Identify which cell holds the provided text, then report its [X, Y] central coordinate. 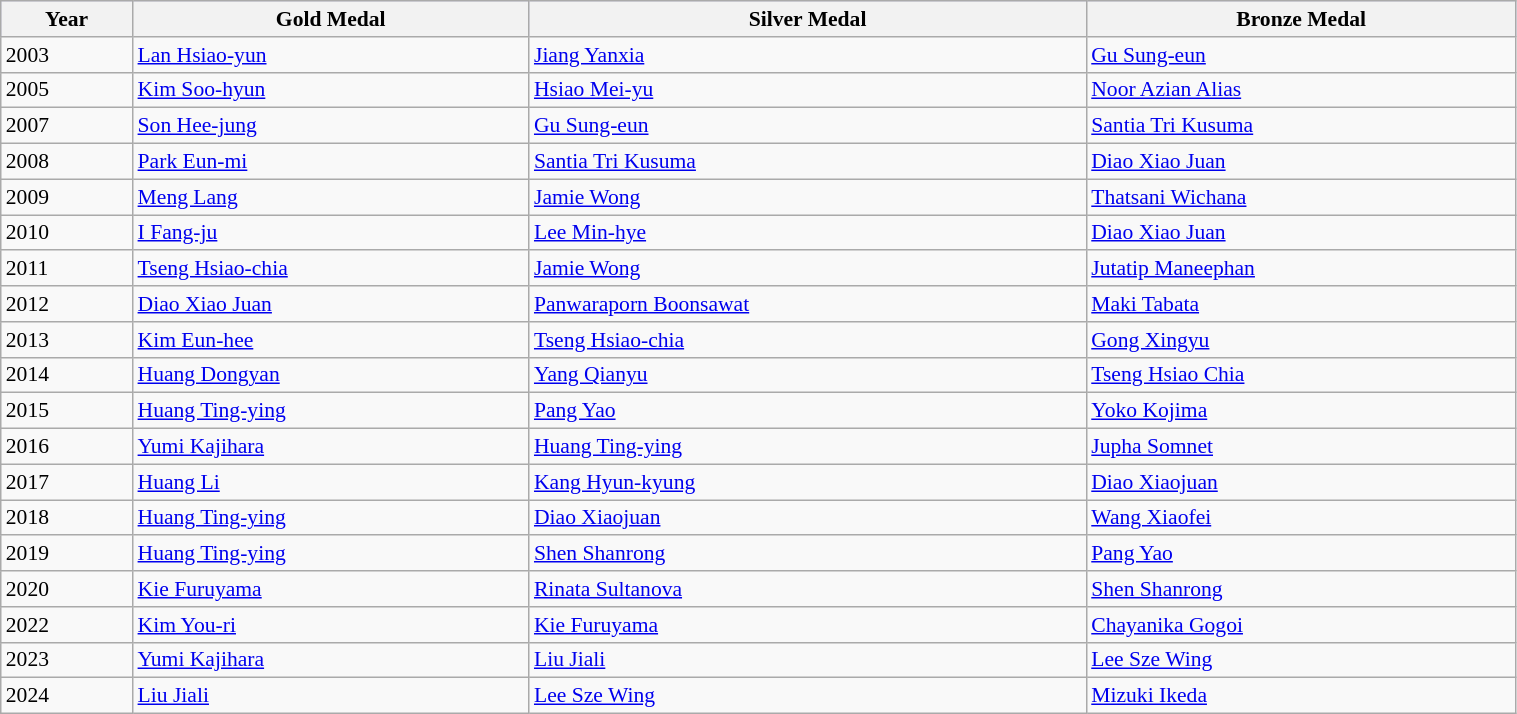
2024 [67, 696]
Kim Soo-hyun [331, 90]
2020 [67, 589]
2005 [67, 90]
Lee Min-hye [808, 233]
Silver Medal [808, 19]
2023 [67, 660]
Chayanika Gogoi [1301, 625]
2016 [67, 447]
2007 [67, 126]
Bronze Medal [1301, 19]
Thatsani Wichana [1301, 197]
Jutatip Maneephan [1301, 269]
Yang Qianyu [808, 375]
Kang Hyun-kyung [808, 482]
Kim You-ri [331, 625]
Maki Tabata [1301, 304]
Meng Lang [331, 197]
Huang Li [331, 482]
2012 [67, 304]
Son Hee-jung [331, 126]
2008 [67, 162]
Gong Xingyu [1301, 340]
Yoko Kojima [1301, 411]
Huang Dongyan [331, 375]
Year [67, 19]
2003 [67, 55]
Gold Medal [331, 19]
2022 [67, 625]
2013 [67, 340]
Mizuki Ikeda [1301, 696]
Wang Xiaofei [1301, 518]
Lan Hsiao-yun [331, 55]
2009 [67, 197]
Park Eun-mi [331, 162]
Jiang Yanxia [808, 55]
2011 [67, 269]
Jupha Somnet [1301, 447]
2019 [67, 554]
Noor Azian Alias [1301, 90]
2017 [67, 482]
2014 [67, 375]
Rinata Sultanova [808, 589]
2010 [67, 233]
Panwaraporn Boonsawat [808, 304]
I Fang-ju [331, 233]
Hsiao Mei-yu [808, 90]
Tseng Hsiao Chia [1301, 375]
2015 [67, 411]
2018 [67, 518]
Kim Eun-hee [331, 340]
